Extract the [X, Y] coordinate from the center of the cell holding the provided text.  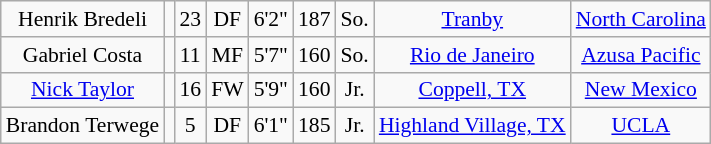
Coppell, TX [472, 90]
187 [314, 19]
UCLA [641, 126]
16 [190, 90]
FW [228, 90]
11 [190, 55]
New Mexico [641, 90]
6'2" [271, 19]
5'9" [271, 90]
5'7" [271, 55]
185 [314, 126]
Highland Village, TX [472, 126]
Gabriel Costa [82, 55]
5 [190, 126]
North Carolina [641, 19]
Tranby [472, 19]
Azusa Pacific [641, 55]
MF [228, 55]
6'1" [271, 126]
Brandon Terwege [82, 126]
Henrik Bredeli [82, 19]
23 [190, 19]
Rio de Janeiro [472, 55]
Nick Taylor [82, 90]
